Return the (x, y) coordinate for the center point of the cell that contains the specified text.  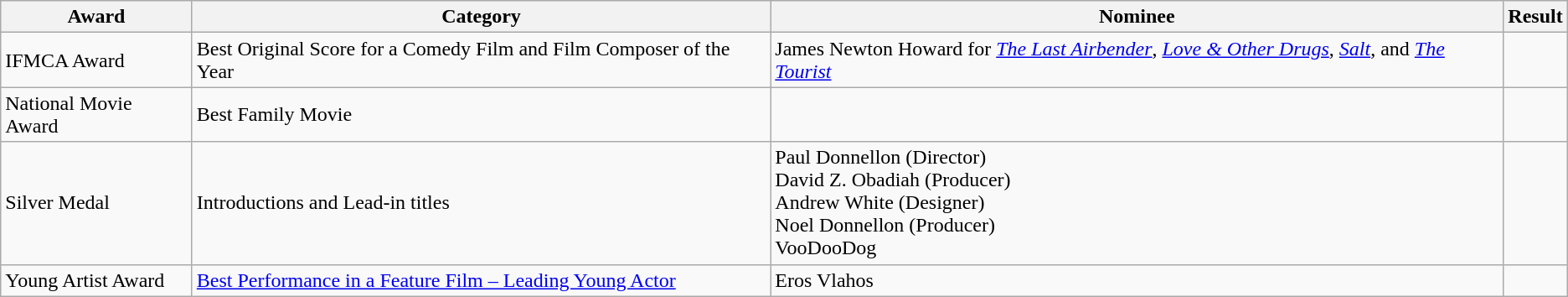
Young Artist Award (97, 280)
Result (1535, 17)
Category (481, 17)
Paul Donnellon (Director) David Z. Obadiah (Producer) Andrew White (Designer) Noel Donnellon (Producer) VooDooDog (1137, 203)
National Movie Award (97, 114)
Award (97, 17)
Eros Vlahos (1137, 280)
Introductions and Lead-in titles (481, 203)
Best Original Score for a Comedy Film and Film Composer of the Year (481, 60)
Silver Medal (97, 203)
Nominee (1137, 17)
Best Family Movie (481, 114)
Best Performance in a Feature Film – Leading Young Actor (481, 280)
James Newton Howard for The Last Airbender, Love & Other Drugs, Salt, and The Tourist (1137, 60)
IFMCA Award (97, 60)
